Identify which cell holds the provided text, then report its (X, Y) central coordinate. 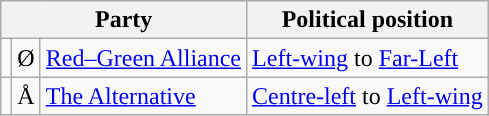
Party (124, 20)
Å (26, 96)
Political position (368, 20)
Left-wing to Far-Left (368, 58)
The Alternative (143, 96)
Centre-left to Left-wing (368, 96)
Ø (26, 58)
Red–Green Alliance (143, 58)
